Find where the given text appears and provide that cell's center as (X, Y) coordinate. 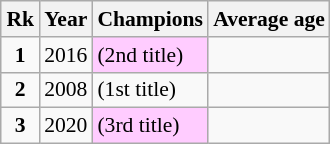
2016 (66, 55)
2020 (66, 126)
2 (20, 90)
1 (20, 55)
Champions (150, 19)
Rk (20, 19)
(2nd title) (150, 55)
(3rd title) (150, 126)
(1st title) (150, 90)
3 (20, 126)
Average age (269, 19)
Year (66, 19)
2008 (66, 90)
